Return (X, Y) of the center of cell containing provided text 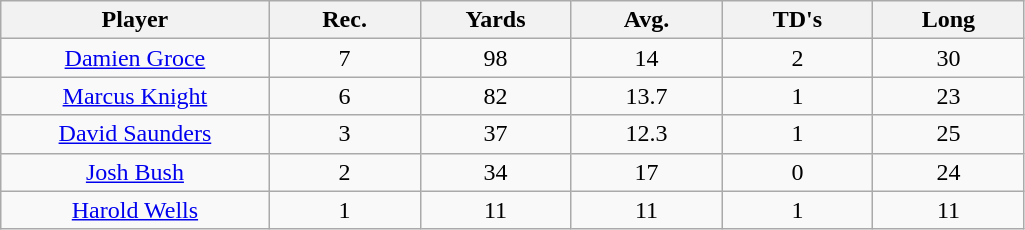
30 (948, 58)
TD's (798, 20)
Yards (496, 20)
6 (344, 96)
7 (344, 58)
Damien Groce (135, 58)
23 (948, 96)
Josh Bush (135, 172)
Long (948, 20)
3 (344, 134)
Harold Wells (135, 210)
24 (948, 172)
0 (798, 172)
37 (496, 134)
17 (646, 172)
82 (496, 96)
12.3 (646, 134)
14 (646, 58)
Player (135, 20)
David Saunders (135, 134)
25 (948, 134)
13.7 (646, 96)
Rec. (344, 20)
34 (496, 172)
98 (496, 58)
Marcus Knight (135, 96)
Avg. (646, 20)
